Scan for the cell matching the given text and deliver its (X, Y) coordinate at center. 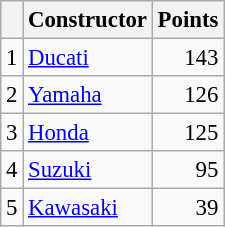
126 (188, 95)
3 (12, 133)
Points (188, 20)
4 (12, 170)
1 (12, 58)
Suzuki (88, 170)
Constructor (88, 20)
95 (188, 170)
2 (12, 95)
Kawasaki (88, 208)
Honda (88, 133)
143 (188, 58)
125 (188, 133)
39 (188, 208)
Ducati (88, 58)
5 (12, 208)
Yamaha (88, 95)
